Output the (x, y) coordinate of the center of the cell containing the given text.  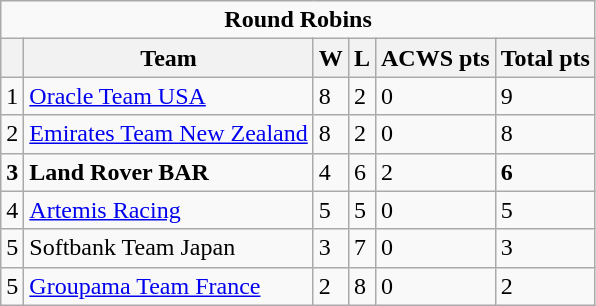
ACWS pts (435, 58)
9 (545, 96)
W (330, 58)
1 (12, 96)
Land Rover BAR (169, 172)
Softbank Team Japan (169, 248)
L (362, 58)
7 (362, 248)
Oracle Team USA (169, 96)
Groupama Team France (169, 286)
Artemis Racing (169, 210)
Team (169, 58)
Total pts (545, 58)
Emirates Team New Zealand (169, 134)
Round Robins (298, 20)
